From the cell containing the given text, extract its center point as [X, Y] coordinate. 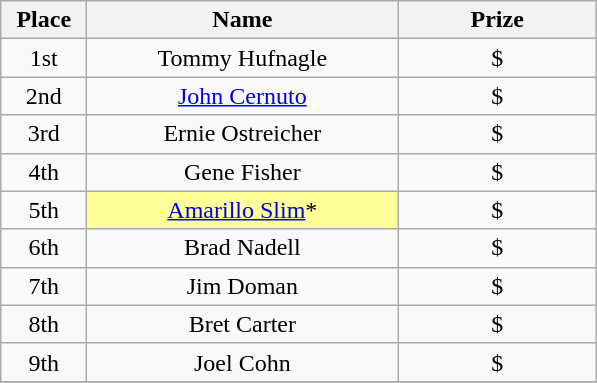
John Cernuto [242, 96]
Joel Cohn [242, 362]
Gene Fisher [242, 172]
2nd [44, 96]
Name [242, 20]
Jim Doman [242, 286]
Place [44, 20]
Tommy Hufnagle [242, 58]
7th [44, 286]
3rd [44, 134]
5th [44, 210]
Amarillo Slim* [242, 210]
1st [44, 58]
Prize [498, 20]
Ernie Ostreicher [242, 134]
Bret Carter [242, 324]
8th [44, 324]
4th [44, 172]
Brad Nadell [242, 248]
9th [44, 362]
6th [44, 248]
